Return the (X, Y) coordinate for the center point of the cell that contains the specified text.  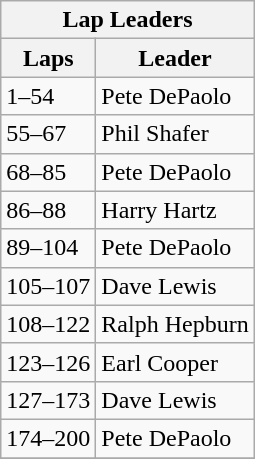
Laps (48, 58)
89–104 (48, 248)
123–126 (48, 362)
127–173 (48, 400)
105–107 (48, 286)
Lap Leaders (128, 20)
Harry Hartz (175, 210)
Leader (175, 58)
Phil Shafer (175, 134)
174–200 (48, 438)
Ralph Hepburn (175, 324)
108–122 (48, 324)
86–88 (48, 210)
Earl Cooper (175, 362)
1–54 (48, 96)
55–67 (48, 134)
68–85 (48, 172)
